Detect which cell encompasses the target text, then output its (x, y) center coordinate. 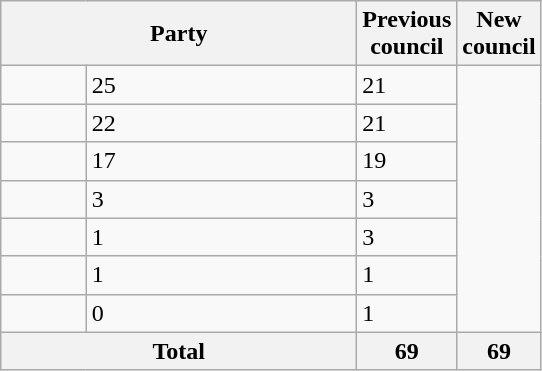
22 (222, 123)
0 (222, 313)
Total (179, 351)
New council (499, 34)
25 (222, 85)
Party (179, 34)
Previous council (407, 34)
17 (222, 161)
19 (407, 161)
